Pinpoint the cell where the given text exists, returning its (x, y) midpoint coordinate. 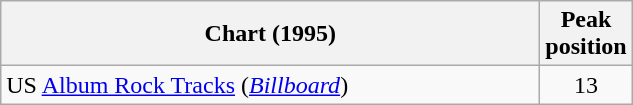
Peakposition (586, 34)
13 (586, 85)
Chart (1995) (270, 34)
US Album Rock Tracks (Billboard) (270, 85)
